For the text-containing cell, return its midpoint in [x, y] coordinate format. 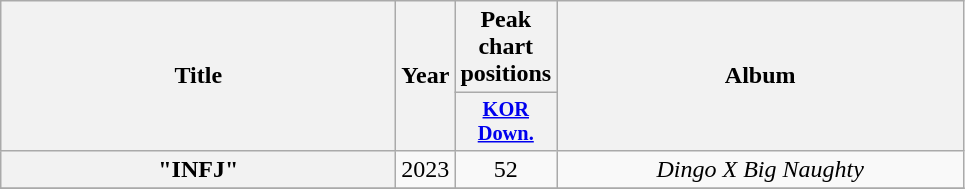
KORDown. [506, 122]
2023 [426, 169]
"INFJ" [198, 169]
Dingo X Big Naughty [760, 169]
Year [426, 76]
Title [198, 76]
52 [506, 169]
Peak chartpositions [506, 47]
Album [760, 76]
